Extract the (x, y) coordinate from the center of the cell holding the provided text.  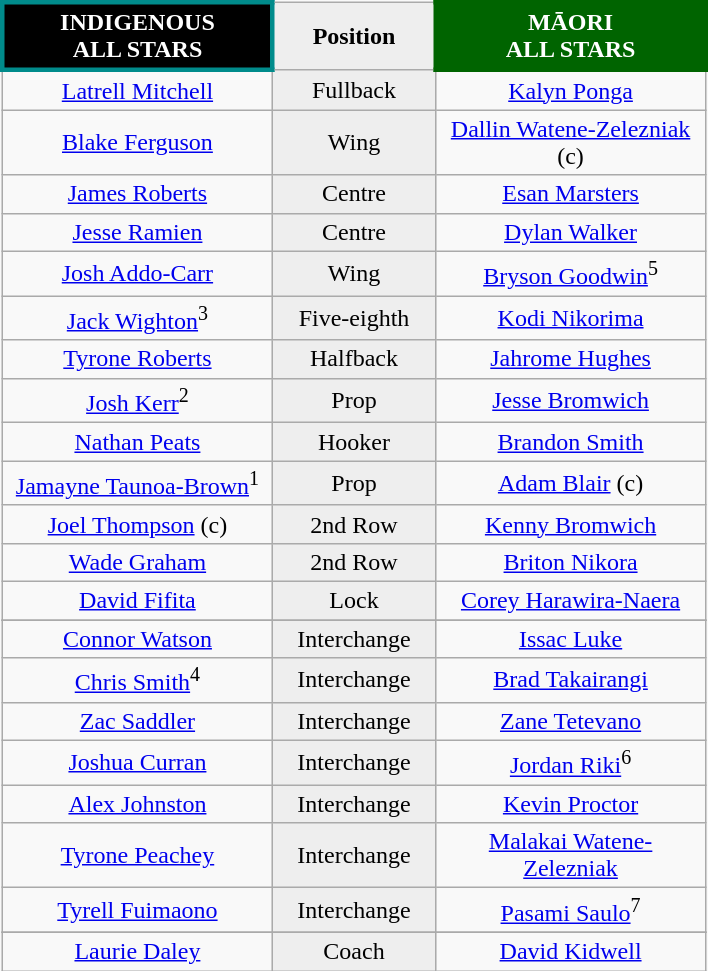
Kevin Proctor (570, 804)
INDIGENOUSALL STARS (138, 36)
Jahrome Hughes (570, 359)
Kalyn Ponga (570, 90)
Halfback (354, 359)
Kenny Bromwich (570, 524)
James Roberts (138, 194)
Latrell Mitchell (138, 90)
Esan Marsters (570, 194)
Lock (354, 601)
David Fifita (138, 601)
Josh Kerr2 (138, 400)
Bryson Goodwin5 (570, 274)
Hooker (354, 442)
Tyrone Roberts (138, 359)
Kodi Nikorima (570, 318)
Issac Luke (570, 639)
Nathan Peats (138, 442)
David Kidwell (570, 952)
Five-eighth (354, 318)
Connor Watson (138, 639)
Malakai Watene-Zelezniak (570, 856)
Zac Saddler (138, 721)
Zane Tetevano (570, 721)
Jack Wighton3 (138, 318)
Position (354, 36)
Wade Graham (138, 562)
Blake Ferguson (138, 142)
Brandon Smith (570, 442)
Chris Smith4 (138, 680)
Jordan Riki6 (570, 762)
Pasami Saulo7 (570, 910)
Dylan Walker (570, 232)
Dallin Watene-Zelezniak (c) (570, 142)
Joshua Curran (138, 762)
Josh Addo-Carr (138, 274)
MĀORIALL STARS (570, 36)
Jesse Ramien (138, 232)
Corey Harawira-Naera (570, 601)
Tyrone Peachey (138, 856)
Laurie Daley (138, 952)
Brad Takairangi (570, 680)
Alex Johnston (138, 804)
Adam Blair (c) (570, 484)
Briton Nikora (570, 562)
Jamayne Taunoa-Brown1 (138, 484)
Jesse Bromwich (570, 400)
Fullback (354, 90)
Joel Thompson (c) (138, 524)
Tyrell Fuimaono (138, 910)
Coach (354, 952)
